For the text-containing cell, return its midpoint in (x, y) coordinate format. 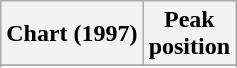
Chart (1997) (72, 34)
Peakposition (189, 34)
